Locate the cell with the specified text and output its [x, y] center coordinate. 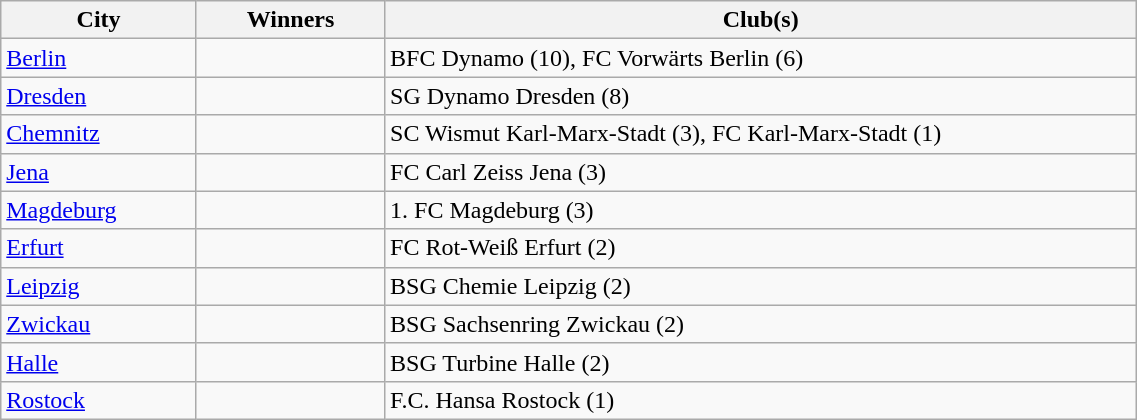
Club(s) [761, 20]
Winners [290, 20]
Magdeburg [99, 210]
Jena [99, 172]
BSG Sachsenring Zwickau (2) [761, 324]
SG Dynamo Dresden (8) [761, 96]
Leipzig [99, 286]
1. FC Magdeburg (3) [761, 210]
BFC Dynamo (10), FC Vorwärts Berlin (6) [761, 58]
Berlin [99, 58]
City [99, 20]
Halle [99, 362]
Dresden [99, 96]
Rostock [99, 400]
SC Wismut Karl-Marx-Stadt (3), FC Karl-Marx-Stadt (1) [761, 134]
Erfurt [99, 248]
F.C. Hansa Rostock (1) [761, 400]
FC Carl Zeiss Jena (3) [761, 172]
BSG Turbine Halle (2) [761, 362]
FC Rot-Weiß Erfurt (2) [761, 248]
BSG Chemie Leipzig (2) [761, 286]
Chemnitz [99, 134]
Zwickau [99, 324]
